From the cell containing the given text, extract its center point as (x, y) coordinate. 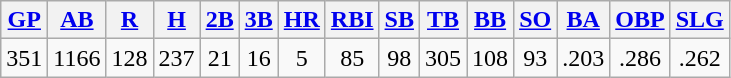
93 (536, 58)
OBP (640, 20)
108 (490, 58)
SB (399, 20)
2B (220, 20)
85 (352, 58)
5 (302, 58)
GP (24, 20)
21 (220, 58)
351 (24, 58)
.203 (584, 58)
237 (176, 58)
SO (536, 20)
305 (442, 58)
SLG (700, 20)
.262 (700, 58)
TB (442, 20)
16 (258, 58)
BA (584, 20)
AB (77, 20)
RBI (352, 20)
HR (302, 20)
98 (399, 58)
.286 (640, 58)
H (176, 20)
R (130, 20)
1166 (77, 58)
128 (130, 58)
3B (258, 20)
BB (490, 20)
